Locate the cell with the specified text and output its (x, y) center coordinate. 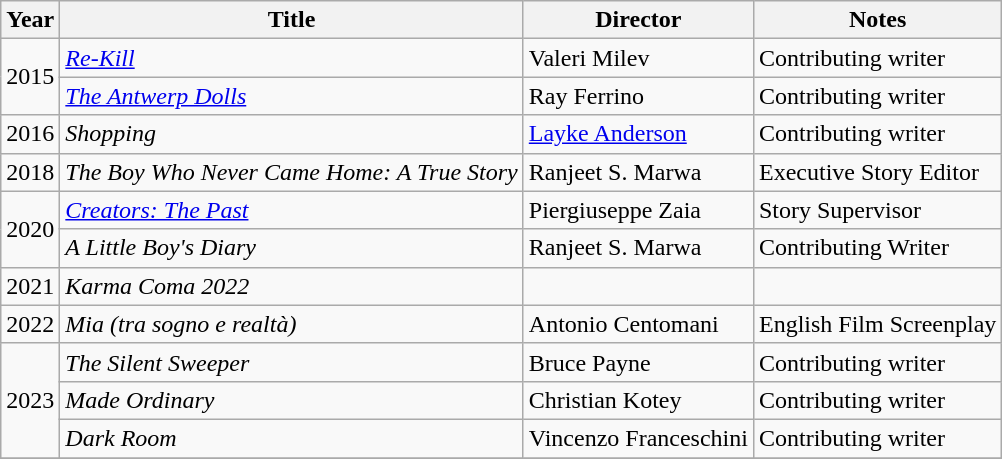
Karma Coma 2022 (292, 286)
A Little Boy's Diary (292, 248)
2023 (30, 400)
The Silent Sweeper (292, 362)
2015 (30, 77)
English Film Screenplay (877, 324)
Executive Story Editor (877, 172)
Mia (tra sogno e realtà) (292, 324)
2021 (30, 286)
Title (292, 20)
The Antwerp Dolls (292, 96)
Valeri Milev (638, 58)
2022 (30, 324)
Director (638, 20)
Antonio Centomani (638, 324)
Re-Kill (292, 58)
2016 (30, 134)
Notes (877, 20)
Creators: The Past (292, 210)
Bruce Payne (638, 362)
Story Supervisor (877, 210)
Dark Room (292, 438)
Ray Ferrino (638, 96)
Contributing Writer (877, 248)
2020 (30, 229)
2018 (30, 172)
Piergiuseppe Zaia (638, 210)
Shopping (292, 134)
The Boy Who Never Came Home: A True Story (292, 172)
Made Ordinary (292, 400)
Layke Anderson (638, 134)
Year (30, 20)
Christian Kotey (638, 400)
Vincenzo Franceschini (638, 438)
